Determine the (x, y) coordinate at the center of the cell enclosing the given text.  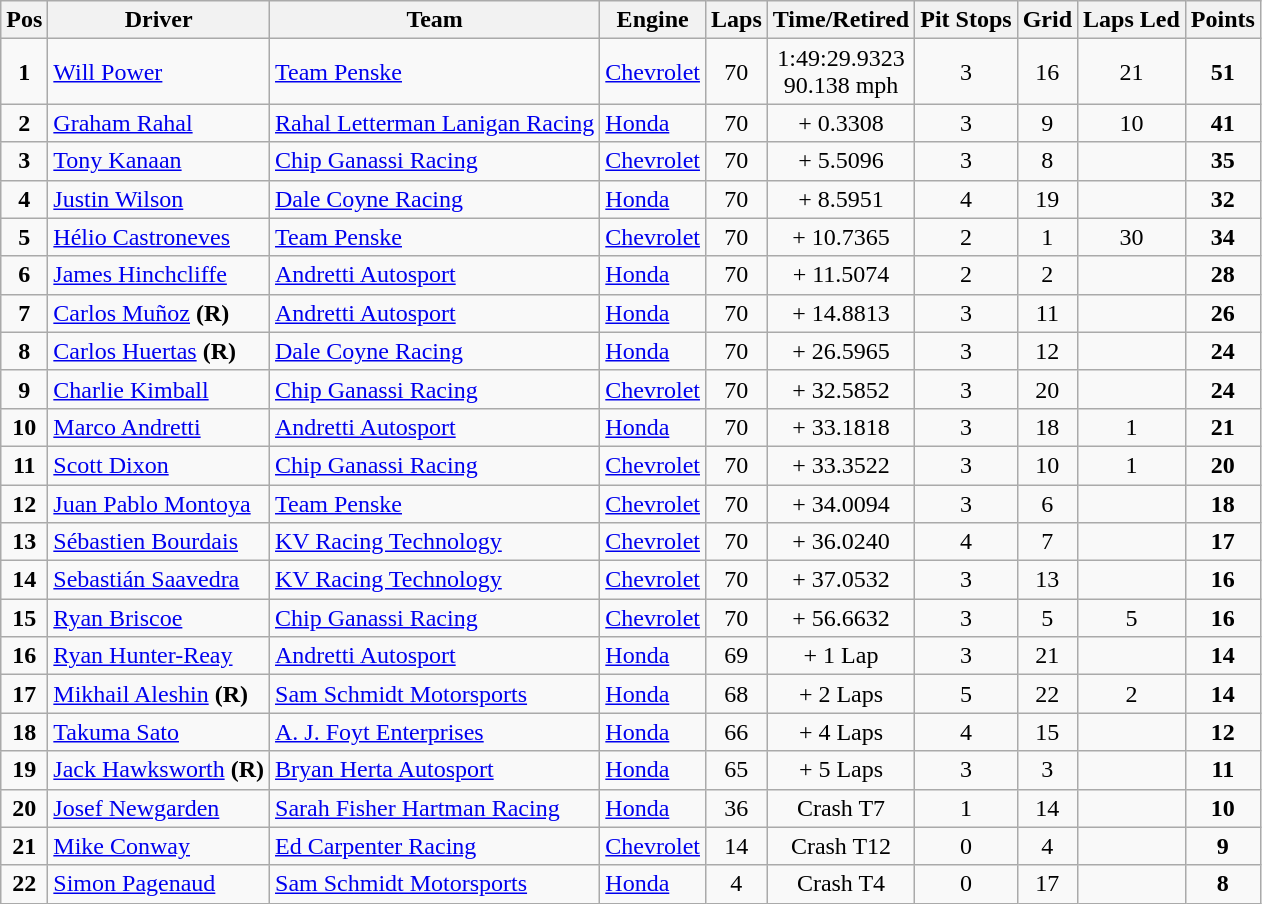
+ 34.0094 (840, 503)
A. J. Foyt Enterprises (435, 732)
Pos (24, 20)
Time/Retired (840, 20)
Crash T4 (840, 884)
+ 33.3522 (840, 465)
Points (1222, 20)
Graham Rahal (159, 123)
+ 11.5074 (840, 275)
Tony Kanaan (159, 161)
Laps Led (1132, 20)
Crash T7 (840, 808)
+ 1 Lap (840, 656)
28 (1222, 275)
+ 36.0240 (840, 542)
+ 37.0532 (840, 580)
Ryan Briscoe (159, 618)
66 (736, 732)
Carlos Muñoz (R) (159, 313)
30 (1132, 237)
36 (736, 808)
Josef Newgarden (159, 808)
Jack Hawksworth (R) (159, 770)
Carlos Huertas (R) (159, 351)
Ryan Hunter-Reay (159, 656)
Grid (1047, 20)
Mikhail Aleshin (R) (159, 694)
Will Power (159, 72)
Justin Wilson (159, 199)
Marco Andretti (159, 427)
Pit Stops (966, 20)
51 (1222, 72)
+ 56.6632 (840, 618)
Hélio Castroneves (159, 237)
+ 5 Laps (840, 770)
34 (1222, 237)
+ 14.8813 (840, 313)
Sébastien Bourdais (159, 542)
Takuma Sato (159, 732)
Sebastián Saavedra (159, 580)
Crash T12 (840, 846)
65 (736, 770)
Sarah Fisher Hartman Racing (435, 808)
35 (1222, 161)
+ 26.5965 (840, 351)
Scott Dixon (159, 465)
Laps (736, 20)
Rahal Letterman Lanigan Racing (435, 123)
Ed Carpenter Racing (435, 846)
68 (736, 694)
Charlie Kimball (159, 389)
+ 0.3308 (840, 123)
69 (736, 656)
41 (1222, 123)
Mike Conway (159, 846)
Simon Pagenaud (159, 884)
26 (1222, 313)
James Hinchcliffe (159, 275)
+ 32.5852 (840, 389)
+ 2 Laps (840, 694)
Juan Pablo Montoya (159, 503)
Driver (159, 20)
Engine (653, 20)
Bryan Herta Autosport (435, 770)
Team (435, 20)
1:49:29.932390.138 mph (840, 72)
+ 33.1818 (840, 427)
32 (1222, 199)
+ 4 Laps (840, 732)
+ 8.5951 (840, 199)
+ 5.5096 (840, 161)
+ 10.7365 (840, 237)
